Capture the cell that displays the provided text and extract its [X, Y] central coordinate. 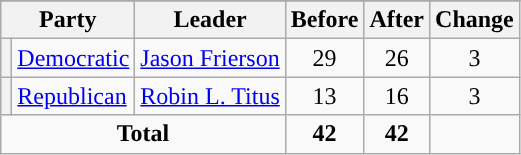
Democratic [74, 58]
Change [475, 20]
Republican [74, 96]
13 [324, 96]
16 [397, 96]
Party [68, 20]
After [397, 20]
26 [397, 58]
Leader [210, 20]
Jason Frierson [210, 58]
Robin L. Titus [210, 96]
29 [324, 58]
Before [324, 20]
Total [144, 134]
